Search for the cell housing the specified text and yield its (x, y) center coordinate. 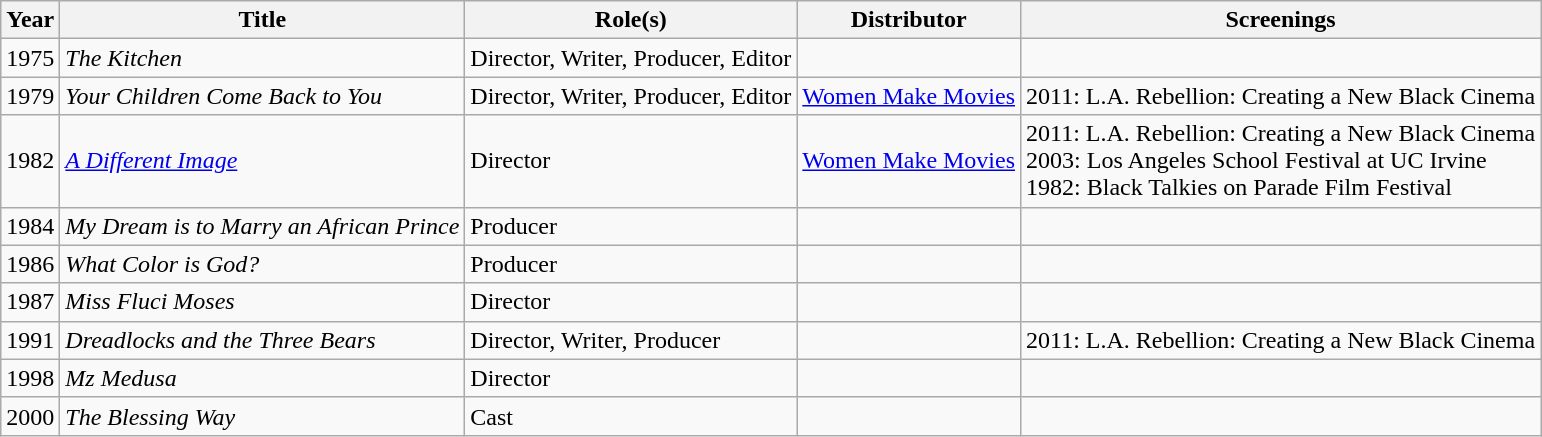
1991 (30, 340)
Screenings (1281, 20)
Miss Fluci Moses (262, 302)
2011: L.A. Rebellion: Creating a New Black Cinema2003: Los Angeles School Festival at UC Irvine1982: Black Talkies on Parade Film Festival (1281, 161)
1987 (30, 302)
Dreadlocks and the Three Bears (262, 340)
What Color is God? (262, 264)
1975 (30, 58)
1986 (30, 264)
1979 (30, 96)
Year (30, 20)
The Kitchen (262, 58)
My Dream is to Marry an African Prince (262, 226)
The Blessing Way (262, 416)
1982 (30, 161)
Role(s) (631, 20)
1998 (30, 378)
2000 (30, 416)
1984 (30, 226)
Distributor (909, 20)
Your Children Come Back to You (262, 96)
Mz Medusa (262, 378)
Cast (631, 416)
Title (262, 20)
A Different Image (262, 161)
Director, Writer, Producer (631, 340)
